For the text-containing cell, return its midpoint in [X, Y] coordinate format. 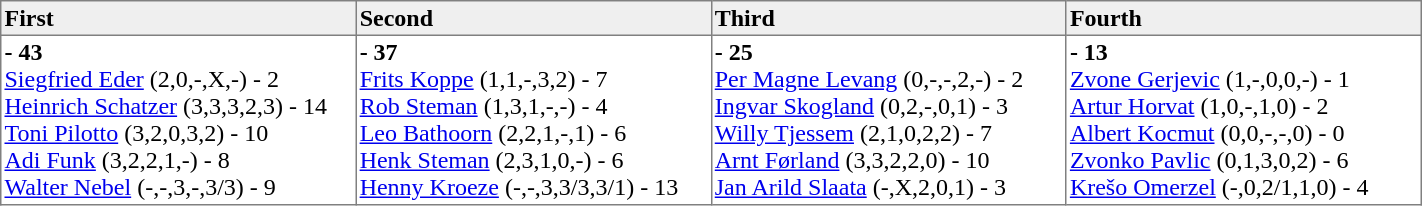
Fourth [1244, 18]
- 37Frits Koppe (1,1,-,3,2) - 7 Rob Steman (1,3,1,-,-) - 4 Leo Bathoorn (2,2,1,-,1) - 6 Henk Steman (2,3,1,0,-) - 6 Henny Kroeze (-,-,3,3/3,3/1) - 13 [534, 120]
Second [534, 18]
Third [888, 18]
First [178, 18]
